Scan for the cell matching the given text and deliver its [x, y] coordinate at center. 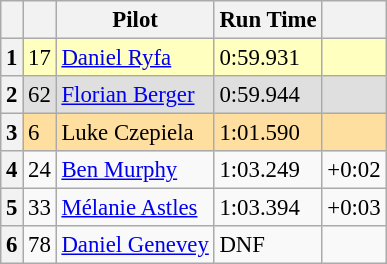
1:03.249 [268, 170]
62 [40, 95]
1:03.394 [268, 208]
0:59.931 [268, 58]
Run Time [268, 20]
DNF [268, 245]
0:59.944 [268, 95]
+0:03 [354, 208]
3 [12, 133]
1 [12, 58]
24 [40, 170]
Pilot [135, 20]
+0:02 [354, 170]
2 [12, 95]
17 [40, 58]
Florian Berger [135, 95]
78 [40, 245]
Luke Czepiela [135, 133]
Ben Murphy [135, 170]
1:01.590 [268, 133]
Daniel Ryfa [135, 58]
Mélanie Astles [135, 208]
Daniel Genevey [135, 245]
5 [12, 208]
33 [40, 208]
4 [12, 170]
